Find where the given text appears and provide that cell's center as (X, Y) coordinate. 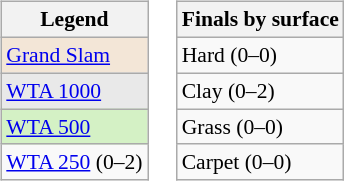
WTA 250 (0–2) (74, 162)
WTA 500 (74, 127)
Legend (74, 20)
Clay (0–2) (260, 91)
Grass (0–0) (260, 127)
Carpet (0–0) (260, 162)
Finals by surface (260, 20)
Hard (0–0) (260, 55)
Grand Slam (74, 55)
WTA 1000 (74, 91)
